Determine the (X, Y) coordinate at the center of the cell enclosing the given text.  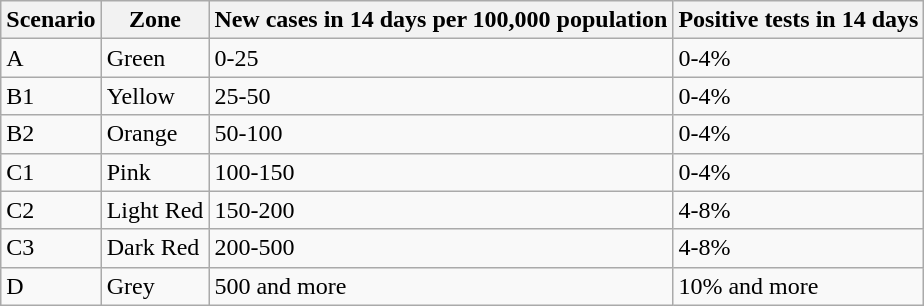
500 and more (441, 286)
25-50 (441, 96)
D (51, 286)
B2 (51, 134)
10% and more (798, 286)
Green (155, 58)
A (51, 58)
Positive tests in 14 days (798, 20)
150-200 (441, 210)
C2 (51, 210)
Scenario (51, 20)
200-500 (441, 248)
C3 (51, 248)
0-25 (441, 58)
Yellow (155, 96)
New cases in 14 days per 100,000 population (441, 20)
Dark Red (155, 248)
Zone (155, 20)
Pink (155, 172)
100-150 (441, 172)
Grey (155, 286)
Orange (155, 134)
B1 (51, 96)
50-100 (441, 134)
C1 (51, 172)
Light Red (155, 210)
